Return the (x, y) coordinate for the center point of the cell that contains the specified text.  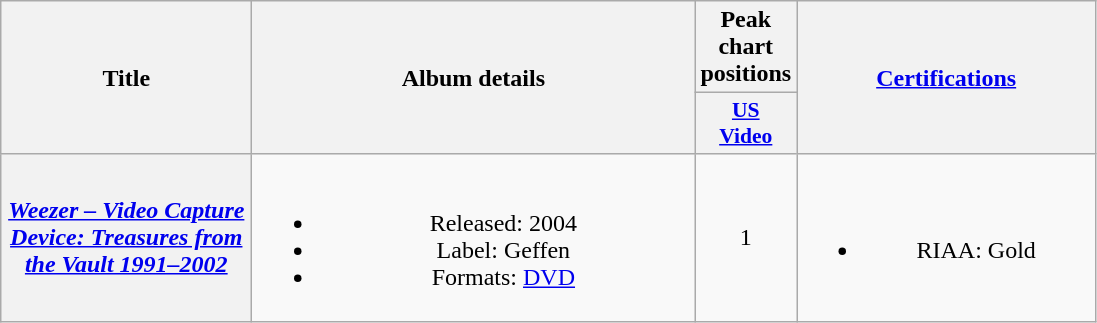
USVideo (746, 124)
Released: 2004Label: GeffenFormats: DVD (474, 238)
Album details (474, 78)
Peak chart positions (746, 47)
Title (126, 78)
RIAA: Gold (946, 238)
Certifications (946, 78)
1 (746, 238)
Weezer – Video Capture Device: Treasures from the Vault 1991–2002 (126, 238)
